Return (X, Y) of the center of cell containing provided text 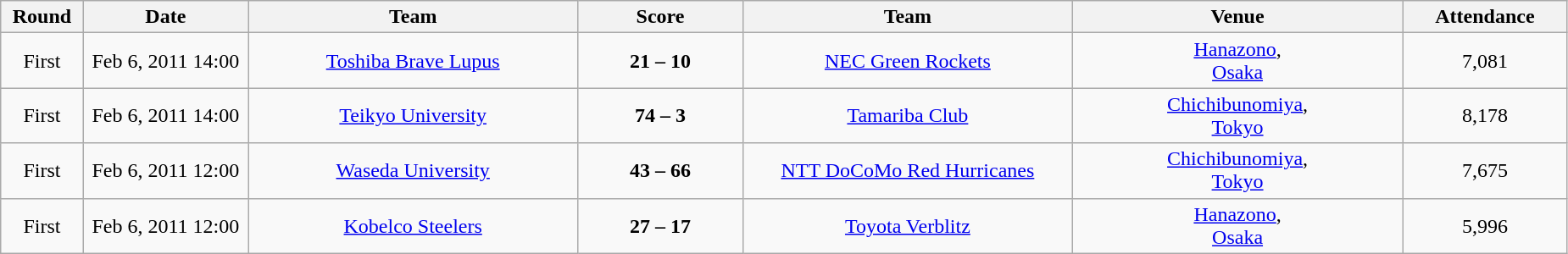
27 – 17 (661, 225)
Date (166, 17)
Score (661, 17)
Toshiba Brave Lupus (414, 61)
Tamariba Club (907, 115)
Venue (1237, 17)
43 – 66 (661, 171)
NEC Green Rockets (907, 61)
74 – 3 (661, 115)
5,996 (1485, 225)
NTT DoCoMo Red Hurricanes (907, 171)
7,081 (1485, 61)
Attendance (1485, 17)
Round (42, 17)
8,178 (1485, 115)
Kobelco Steelers (414, 225)
Waseda University (414, 171)
21 – 10 (661, 61)
Teikyo University (414, 115)
Toyota Verblitz (907, 225)
7,675 (1485, 171)
